For the text-containing cell, return its midpoint in [X, Y] coordinate format. 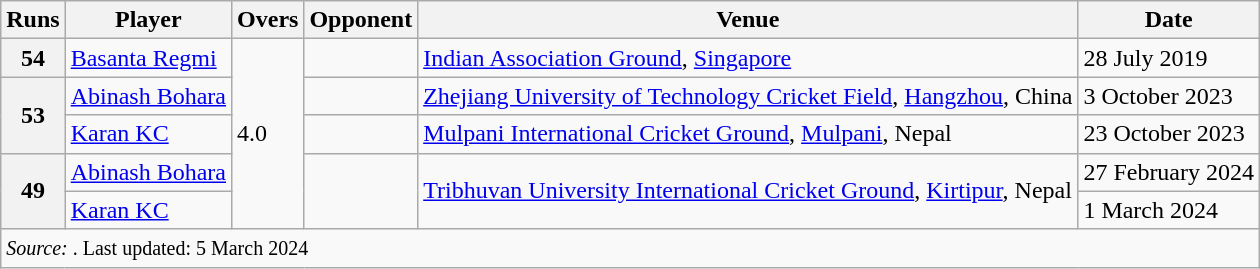
28 July 2019 [1169, 58]
Mulpani International Cricket Ground, Mulpani, Nepal [748, 134]
3 October 2023 [1169, 96]
27 February 2024 [1169, 172]
Indian Association Ground, Singapore [748, 58]
Opponent [361, 20]
Runs [33, 20]
23 October 2023 [1169, 134]
49 [33, 191]
53 [33, 115]
Source: . Last updated: 5 March 2024 [630, 248]
1 March 2024 [1169, 210]
54 [33, 58]
Venue [748, 20]
Tribhuvan University International Cricket Ground, Kirtipur, Nepal [748, 191]
Player [148, 20]
4.0 [268, 134]
Zhejiang University of Technology Cricket Field, Hangzhou, China [748, 96]
Date [1169, 20]
Basanta Regmi [148, 58]
Overs [268, 20]
